Provide the (X, Y) coordinate of the cell's center where the given text is located.  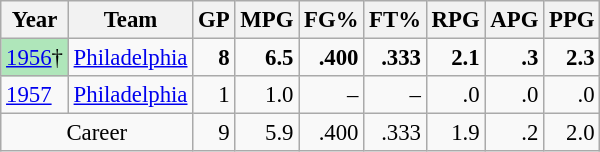
2.0 (572, 133)
1 (214, 95)
FT% (396, 20)
1.0 (267, 95)
8 (214, 58)
6.5 (267, 58)
9 (214, 133)
2.1 (456, 58)
1.9 (456, 133)
GP (214, 20)
1956† (35, 58)
Team (130, 20)
Career (97, 133)
5.9 (267, 133)
Year (35, 20)
.3 (514, 58)
2.3 (572, 58)
1957 (35, 95)
PPG (572, 20)
RPG (456, 20)
FG% (332, 20)
MPG (267, 20)
.2 (514, 133)
APG (514, 20)
